Output the (x, y) coordinate of the center of the cell containing the given text.  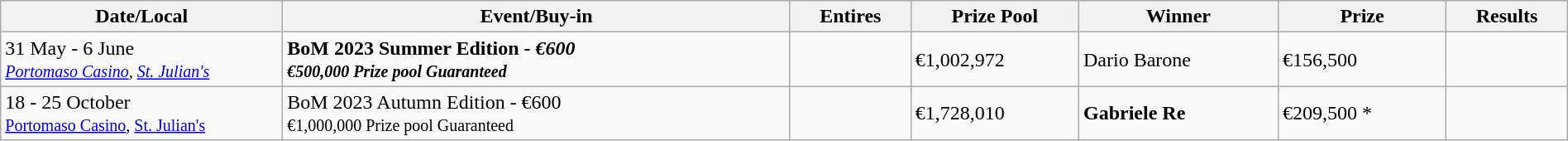
31 May - 6 JunePortomaso Casino, St. Julian's (142, 60)
€1,002,972 (994, 60)
Results (1507, 17)
Date/Local (142, 17)
BoM 2023 Autumn Edition - €600€1,000,000 Prize pool Guaranteed (537, 113)
Event/Buy-in (537, 17)
€209,500 * (1361, 113)
Winner (1178, 17)
€1,728,010 (994, 113)
Dario Barone (1178, 60)
18 - 25 OctoberPortomaso Casino, St. Julian's (142, 113)
BoM 2023 Summer Edition - €600€500,000 Prize pool Guaranteed (537, 60)
Prize Pool (994, 17)
€156,500 (1361, 60)
Gabriele Re (1178, 113)
Entires (850, 17)
Prize (1361, 17)
